Scan for the cell matching the given text and deliver its (x, y) coordinate at center. 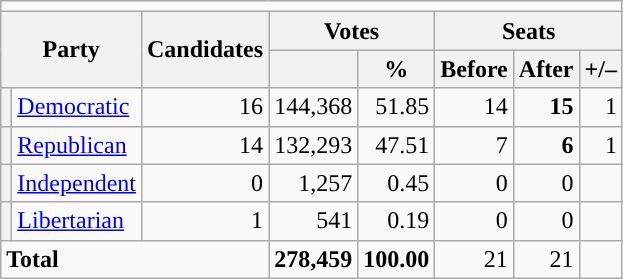
Total (135, 259)
0.19 (396, 221)
541 (314, 221)
100.00 (396, 259)
47.51 (396, 145)
Independent (77, 183)
0.45 (396, 183)
Republican (77, 145)
Votes (352, 31)
1,257 (314, 183)
Democratic (77, 107)
278,459 (314, 259)
6 (546, 145)
7 (474, 145)
Party (72, 50)
Before (474, 69)
16 (204, 107)
15 (546, 107)
Libertarian (77, 221)
144,368 (314, 107)
% (396, 69)
132,293 (314, 145)
Candidates (204, 50)
+/– (600, 69)
After (546, 69)
Seats (529, 31)
51.85 (396, 107)
